From the cell containing the given text, extract its center point as (x, y) coordinate. 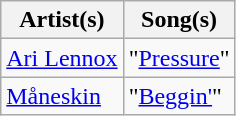
"Pressure" (179, 58)
Måneskin (62, 96)
Song(s) (179, 20)
Artist(s) (62, 20)
"Beggin'" (179, 96)
Ari Lennox (62, 58)
